Extract the [x, y] coordinate from the center of the cell holding the provided text.  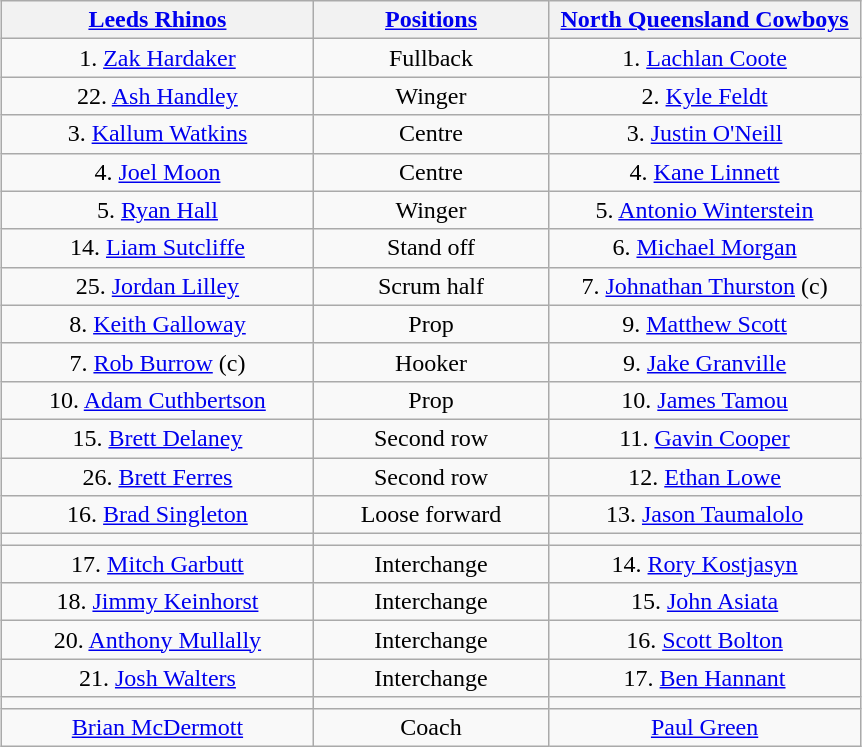
12. Ethan Lowe [704, 477]
7. Rob Burrow (c) [158, 362]
22. Ash Handley [158, 96]
25. Jordan Lilley [158, 286]
17. Ben Hannant [704, 678]
5. Ryan Hall [158, 210]
14. Liam Sutcliffe [158, 248]
5. Antonio Winterstein [704, 210]
Coach [431, 727]
14. Rory Kostjasyn [704, 564]
2. Kyle Feldt [704, 96]
9. Matthew Scott [704, 324]
Brian McDermott [158, 727]
1. Lachlan Coote [704, 58]
15. John Asiata [704, 602]
7. Johnathan Thurston (c) [704, 286]
9. Jake Granville [704, 362]
Scrum half [431, 286]
North Queensland Cowboys [704, 20]
Positions [431, 20]
1. Zak Hardaker [158, 58]
10. Adam Cuthbertson [158, 400]
16. Brad Singleton [158, 515]
18. Jimmy Keinhorst [158, 602]
3. Kallum Watkins [158, 134]
26. Brett Ferres [158, 477]
Fullback [431, 58]
6. Michael Morgan [704, 248]
16. Scott Bolton [704, 640]
20. Anthony Mullally [158, 640]
3. Justin O'Neill [704, 134]
Paul Green [704, 727]
13. Jason Taumalolo [704, 515]
8. Keith Galloway [158, 324]
Leeds Rhinos [158, 20]
11. Gavin Cooper [704, 438]
Hooker [431, 362]
Stand off [431, 248]
4. Joel Moon [158, 172]
10. James Tamou [704, 400]
21. Josh Walters [158, 678]
17. Mitch Garbutt [158, 564]
4. Kane Linnett [704, 172]
15. Brett Delaney [158, 438]
Loose forward [431, 515]
